Output the [x, y] coordinate of the center of the cell containing the given text.  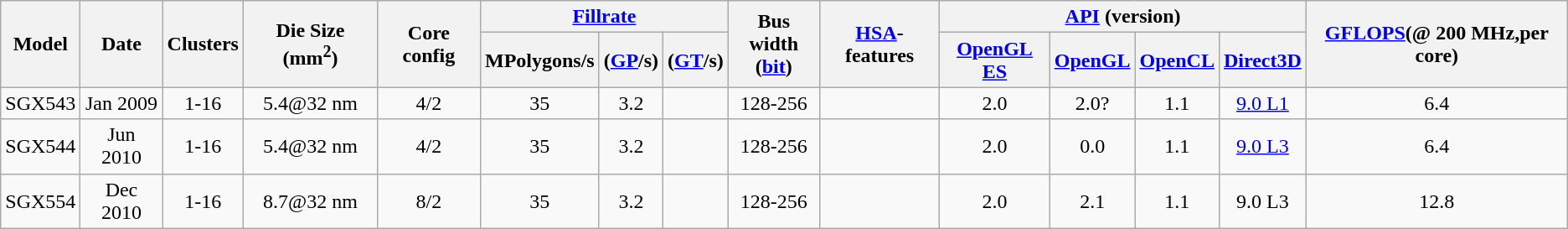
Jun 2010 [121, 146]
8/2 [429, 201]
MPolygons/s [539, 60]
OpenGL [1092, 60]
HSA-features [879, 44]
Model [40, 44]
Direct3D [1262, 60]
9.0 L1 [1262, 103]
GFLOPS(@ 200 MHz,per core) [1436, 44]
Dec 2010 [121, 201]
Core config [429, 44]
8.7@32 nm [310, 201]
0.0 [1092, 146]
SGX544 [40, 146]
Jan 2009 [121, 103]
OpenCL [1177, 60]
OpenGL ES [995, 60]
12.8 [1436, 201]
Date [121, 44]
(GT/s) [696, 60]
SGX543 [40, 103]
2.0? [1092, 103]
Bus width(bit) [774, 44]
(GP/s) [631, 60]
Die Size (mm2) [310, 44]
Clusters [203, 44]
API (version) [1123, 17]
SGX554 [40, 201]
2.1 [1092, 201]
Fillrate [604, 17]
